For the text-containing cell, return its midpoint in [X, Y] coordinate format. 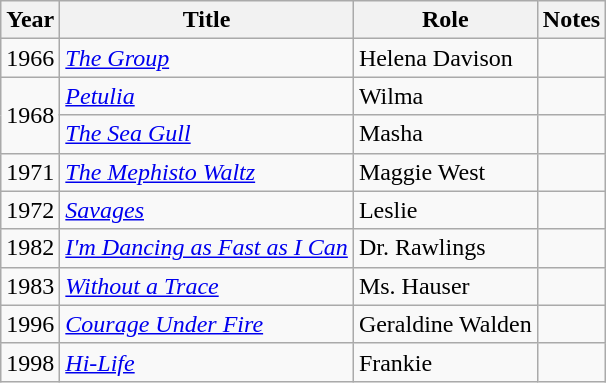
I'm Dancing as Fast as I Can [207, 248]
The Mephisto Waltz [207, 172]
Ms. Hauser [445, 286]
Wilma [445, 96]
The Sea Gull [207, 134]
1998 [30, 362]
Title [207, 20]
Leslie [445, 210]
1966 [30, 58]
1971 [30, 172]
Petulia [207, 96]
Geraldine Walden [445, 324]
1968 [30, 115]
Courage Under Fire [207, 324]
Notes [571, 20]
Masha [445, 134]
Maggie West [445, 172]
Savages [207, 210]
1982 [30, 248]
Without a Trace [207, 286]
1996 [30, 324]
Frankie [445, 362]
1972 [30, 210]
Dr. Rawlings [445, 248]
Helena Davison [445, 58]
The Group [207, 58]
Year [30, 20]
Role [445, 20]
Hi-Life [207, 362]
1983 [30, 286]
